Provide the (x, y) coordinate of the cell's center where the given text is located.  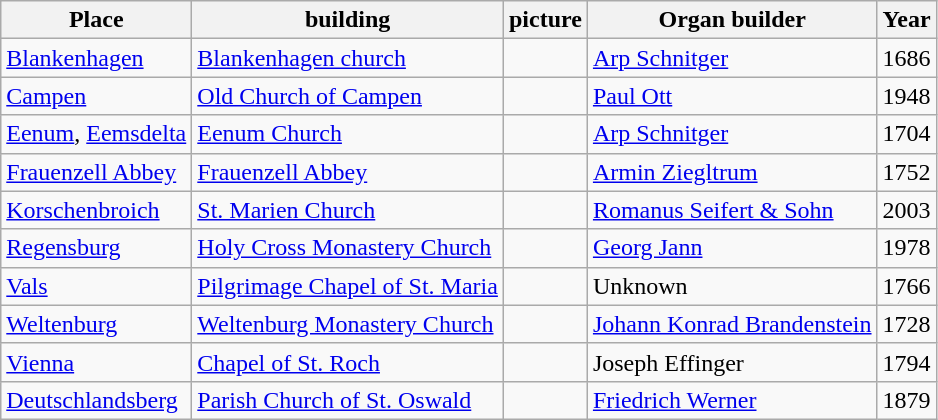
1794 (906, 362)
Joseph Effinger (732, 362)
Campen (96, 96)
Old Church of Campen (348, 96)
1704 (906, 134)
Georg Jann (732, 248)
1978 (906, 248)
Deutschlandsberg (96, 400)
St. Marien Church (348, 210)
1879 (906, 400)
Vals (96, 286)
Year (906, 20)
Armin Ziegltrum (732, 172)
Parish Church of St. Oswald (348, 400)
2003 (906, 210)
picture (545, 20)
1766 (906, 286)
Blankenhagen (96, 58)
Pilgrimage Chapel of St. Maria (348, 286)
Vienna (96, 362)
Paul Ott (732, 96)
Romanus Seifert & Sohn (732, 210)
Chapel of St. Roch (348, 362)
Weltenburg (96, 324)
Regensburg (96, 248)
1948 (906, 96)
1752 (906, 172)
Holy Cross Monastery Church (348, 248)
Friedrich Werner (732, 400)
Johann Konrad Brandenstein (732, 324)
Weltenburg Monastery Church (348, 324)
1728 (906, 324)
Blankenhagen church (348, 58)
1686 (906, 58)
Eenum, Eemsdelta (96, 134)
Organ builder (732, 20)
Place (96, 20)
Eenum Church (348, 134)
building (348, 20)
Unknown (732, 286)
Korschenbroich (96, 210)
